Determine the (x, y) coordinate at the center of the cell enclosing the given text.  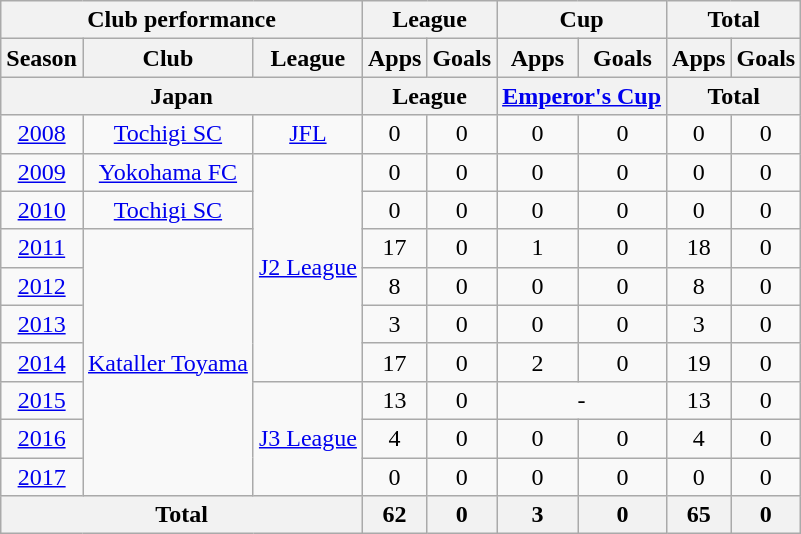
2008 (42, 134)
2015 (42, 400)
Kataller Toyama (168, 362)
62 (394, 515)
2014 (42, 362)
2010 (42, 210)
19 (699, 362)
Emperor's Cup (582, 96)
2012 (42, 286)
18 (699, 248)
2011 (42, 248)
Season (42, 58)
Club performance (182, 20)
2013 (42, 324)
65 (699, 515)
JFL (308, 134)
2 (538, 362)
2016 (42, 438)
2017 (42, 477)
Yokohama FC (168, 172)
Japan (182, 96)
Club (168, 58)
1 (538, 248)
2009 (42, 172)
J2 League (308, 267)
Cup (582, 20)
J3 League (308, 438)
- (582, 400)
